Detect which cell encompasses the target text, then output its (x, y) center coordinate. 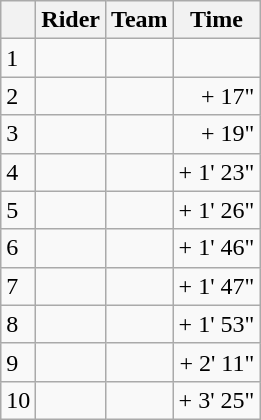
+ 2' 11" (216, 362)
Team (140, 20)
4 (18, 172)
2 (18, 96)
8 (18, 324)
+ 1' 53" (216, 324)
+ 1' 47" (216, 286)
5 (18, 210)
+ 1' 26" (216, 210)
+ 1' 23" (216, 172)
+ 19" (216, 134)
+ 1' 46" (216, 248)
7 (18, 286)
3 (18, 134)
6 (18, 248)
9 (18, 362)
1 (18, 58)
Rider (71, 20)
+ 17" (216, 96)
10 (18, 400)
+ 3' 25" (216, 400)
Time (216, 20)
